For the text-containing cell, return its midpoint in (X, Y) coordinate format. 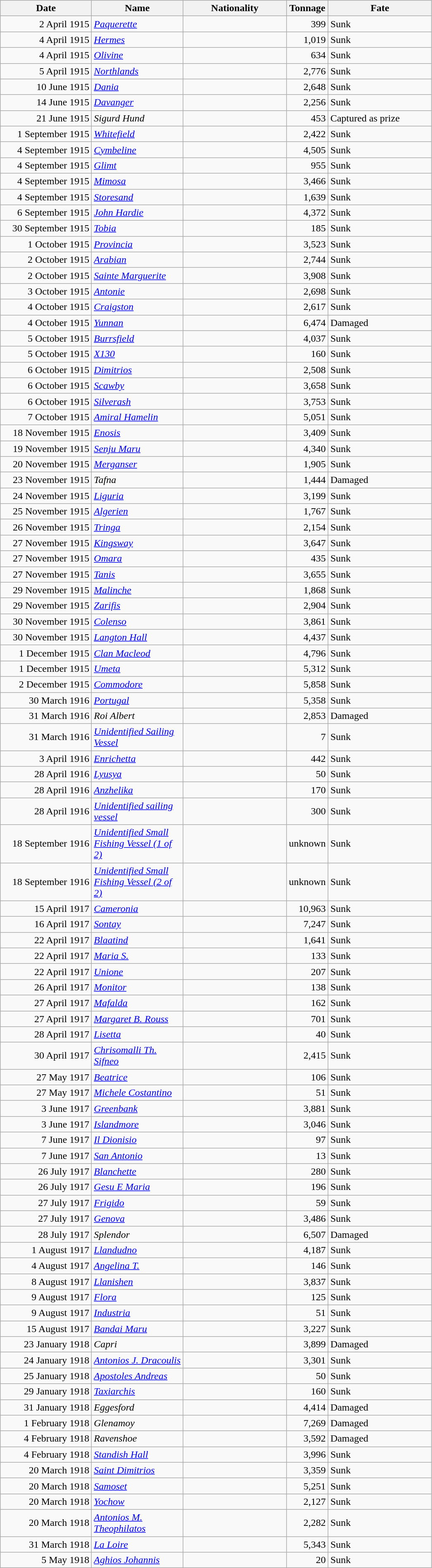
Name (137, 8)
Monitor (137, 987)
106 (307, 1077)
Silverash (137, 401)
5,251 (307, 1486)
23 November 1915 (46, 480)
955 (307, 165)
25 November 1915 (46, 512)
2,282 (307, 1523)
30 September 1915 (46, 228)
2,415 (307, 1056)
40 (307, 1035)
1,767 (307, 512)
8 August 1917 (46, 1281)
3,837 (307, 1281)
30 April 1917 (46, 1056)
6 September 1915 (46, 213)
Genova (137, 1218)
29 January 1918 (46, 1392)
1,868 (307, 590)
Scawby (137, 385)
Merganser (137, 464)
14 June 1915 (46, 102)
1 August 1917 (46, 1250)
5,312 (307, 669)
133 (307, 956)
Omara (137, 559)
Lisetta (137, 1035)
Maria S. (137, 956)
2,648 (307, 87)
4,796 (307, 653)
Gesu E Maria (137, 1187)
2,256 (307, 102)
Dimitrios (137, 370)
Tonnage (307, 8)
Mafalda (137, 1003)
Portugal (137, 700)
21 June 1915 (46, 118)
2,853 (307, 716)
Yochow (137, 1501)
3,908 (307, 276)
7,247 (307, 924)
138 (307, 987)
15 April 1917 (46, 909)
28 April 1917 (46, 1035)
Sigurd Hund (137, 118)
Tafna (137, 480)
Il Dionisio (137, 1140)
Samoset (137, 1486)
Unidentified Small Fishing Vessel (2 of 2) (137, 882)
Tobia (137, 228)
Paquerette (137, 24)
Capri (137, 1344)
Umeta (137, 669)
5,858 (307, 684)
Fate (380, 8)
4,372 (307, 213)
Glimt (137, 165)
196 (307, 1187)
Llanishen (137, 1281)
435 (307, 559)
15 August 1917 (46, 1329)
John Hardie (137, 213)
Unione (137, 971)
4,414 (307, 1407)
Senju Maru (137, 448)
Liguria (137, 496)
185 (307, 228)
97 (307, 1140)
3,359 (307, 1470)
Davanger (137, 102)
3,409 (307, 433)
Captured as prize (380, 118)
5,051 (307, 417)
Apostoles Andreas (137, 1376)
3,861 (307, 621)
Cameronia (137, 909)
3 April 1916 (46, 759)
20 November 1915 (46, 464)
6,507 (307, 1234)
19 November 1915 (46, 448)
2,776 (307, 71)
1 February 1918 (46, 1423)
6,474 (307, 323)
7 (307, 737)
Taxiarchis (137, 1392)
4,340 (307, 448)
Aghios Johannis (137, 1560)
3,046 (307, 1124)
4,505 (307, 150)
Langton Hall (137, 637)
2,154 (307, 527)
4,037 (307, 338)
Islandmore (137, 1124)
3,466 (307, 181)
Provincia (137, 244)
2,127 (307, 1501)
Beatrice (137, 1077)
1,019 (307, 40)
3,881 (307, 1109)
2 April 1915 (46, 24)
23 January 1918 (46, 1344)
Standish Hall (137, 1454)
Unidentified Sailing Vessel (137, 737)
1,639 (307, 197)
59 (307, 1203)
Michele Costantino (137, 1093)
Anzhelika (137, 790)
442 (307, 759)
Cymbeline (137, 150)
Tringa (137, 527)
1 September 1915 (46, 134)
5,358 (307, 700)
Frigido (137, 1203)
Mimosa (137, 181)
Splendor (137, 1234)
Zarifis (137, 606)
Northlands (137, 71)
3,658 (307, 385)
300 (307, 811)
26 April 1917 (46, 987)
4,187 (307, 1250)
4,437 (307, 637)
399 (307, 24)
Hermes (137, 40)
X130 (137, 354)
3,753 (307, 401)
Flora (137, 1297)
Eggesford (137, 1407)
24 January 1918 (46, 1360)
18 November 1915 (46, 433)
Roi Albert (137, 716)
Yunnan (137, 323)
162 (307, 1003)
Antonios J. Dracoulis (137, 1360)
Glenamoy (137, 1423)
701 (307, 1018)
1,905 (307, 464)
16 April 1917 (46, 924)
4 August 1917 (46, 1266)
Craigston (137, 307)
2,744 (307, 260)
453 (307, 118)
Amiral Hamelin (137, 417)
3,655 (307, 574)
Margaret B. Rouss (137, 1018)
146 (307, 1266)
Olivine (137, 55)
Chrisomalli Th. Sifneo (137, 1056)
2,617 (307, 307)
634 (307, 55)
Date (46, 8)
Burrsfield (137, 338)
Antonios M. Theophilatos (137, 1523)
3,486 (307, 1218)
24 November 1915 (46, 496)
2,698 (307, 291)
Dania (137, 87)
Kingsway (137, 543)
3,523 (307, 244)
5 April 1915 (46, 71)
Sontay (137, 924)
Antonie (137, 291)
30 March 1916 (46, 700)
2,904 (307, 606)
3,647 (307, 543)
13 (307, 1156)
3,227 (307, 1329)
1,444 (307, 480)
Malinche (137, 590)
7,269 (307, 1423)
7 October 1915 (46, 417)
Blanchette (137, 1171)
125 (307, 1297)
Saint Dimitrios (137, 1470)
5 May 1918 (46, 1560)
Industria (137, 1313)
2,422 (307, 134)
Unidentified sailing vessel (137, 811)
Bandai Maru (137, 1329)
2,508 (307, 370)
10,963 (307, 909)
1,641 (307, 940)
Storesand (137, 197)
Blaatind (137, 940)
5,343 (307, 1544)
3,301 (307, 1360)
28 July 1917 (46, 1234)
10 June 1915 (46, 87)
Clan Macleod (137, 653)
Arabian (137, 260)
Sainte Marguerite (137, 276)
3,899 (307, 1344)
Ravenshoe (137, 1439)
Unidentified Small Fishing Vessel (1 of 2) (137, 844)
Angelina T. (137, 1266)
3,996 (307, 1454)
Commodore (137, 684)
1 October 1915 (46, 244)
26 November 1915 (46, 527)
Colenso (137, 621)
Whitefield (137, 134)
2 December 1915 (46, 684)
Tanis (137, 574)
3,199 (307, 496)
170 (307, 790)
Enosis (137, 433)
La Loire (137, 1544)
Algerien (137, 512)
3,592 (307, 1439)
31 January 1918 (46, 1407)
Lyusya (137, 774)
Enrichetta (137, 759)
San Antonio (137, 1156)
31 March 1918 (46, 1544)
3 October 1915 (46, 291)
Nationality (235, 8)
280 (307, 1171)
20 (307, 1560)
25 January 1918 (46, 1376)
Llandudno (137, 1250)
Greenbank (137, 1109)
207 (307, 971)
